Locate the cell with the specified text and output its (X, Y) center coordinate. 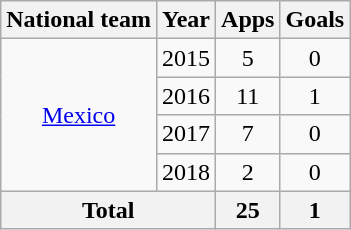
2016 (186, 96)
Year (186, 20)
7 (248, 134)
2017 (186, 134)
2 (248, 172)
Total (108, 210)
Goals (315, 20)
2018 (186, 172)
11 (248, 96)
5 (248, 58)
25 (248, 210)
2015 (186, 58)
National team (79, 20)
Mexico (79, 115)
Apps (248, 20)
